Pinpoint the cell where the given text exists, returning its (X, Y) midpoint coordinate. 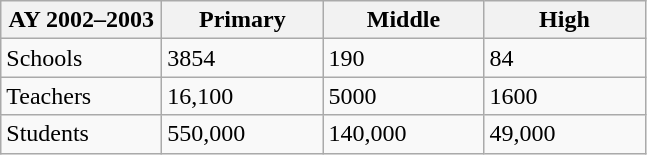
16,100 (242, 96)
Students (82, 134)
Teachers (82, 96)
AY 2002–2003 (82, 20)
140,000 (404, 134)
3854 (242, 58)
1600 (564, 96)
84 (564, 58)
High (564, 20)
5000 (404, 96)
Schools (82, 58)
Middle (404, 20)
49,000 (564, 134)
190 (404, 58)
Primary (242, 20)
550,000 (242, 134)
